Output the (X, Y) coordinate of the center of the cell containing the given text.  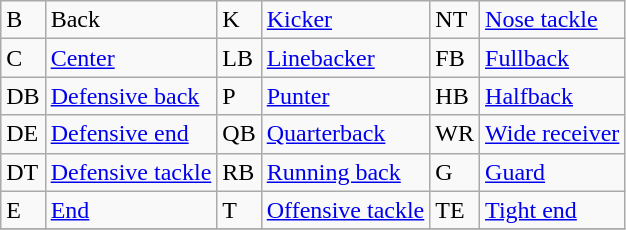
Defensive end (131, 134)
LB (239, 58)
DE (23, 134)
Tight end (552, 210)
End (131, 210)
Quarterback (346, 134)
Punter (346, 96)
Center (131, 58)
Offensive tackle (346, 210)
Halfback (552, 96)
Fullback (552, 58)
Nose tackle (552, 20)
Back (131, 20)
E (23, 210)
Wide receiver (552, 134)
WR (455, 134)
G (455, 172)
Linebacker (346, 58)
HB (455, 96)
QB (239, 134)
Kicker (346, 20)
Defensive back (131, 96)
C (23, 58)
P (239, 96)
Guard (552, 172)
B (23, 20)
NT (455, 20)
RB (239, 172)
Defensive tackle (131, 172)
T (239, 210)
Running back (346, 172)
TE (455, 210)
K (239, 20)
FB (455, 58)
DT (23, 172)
DB (23, 96)
